From the cell containing the given text, extract its center point as (X, Y) coordinate. 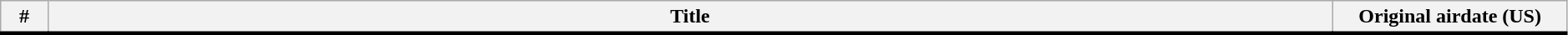
Title (690, 17)
# (24, 17)
Original airdate (US) (1450, 17)
